Search for the cell housing the specified text and yield its (x, y) center coordinate. 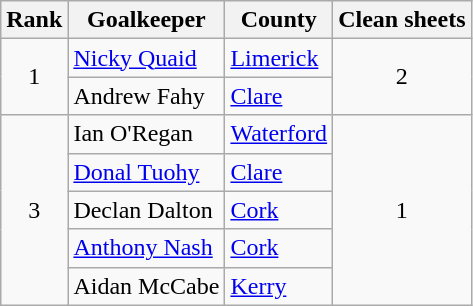
Declan Dalton (146, 210)
3 (34, 210)
Kerry (279, 286)
County (279, 20)
Aidan McCabe (146, 286)
Waterford (279, 134)
Nicky Quaid (146, 58)
Ian O'Regan (146, 134)
Donal Tuohy (146, 172)
Clean sheets (402, 20)
Rank (34, 20)
Andrew Fahy (146, 96)
2 (402, 77)
Anthony Nash (146, 248)
Goalkeeper (146, 20)
Limerick (279, 58)
